Detect which cell encompasses the target text, then output its (x, y) center coordinate. 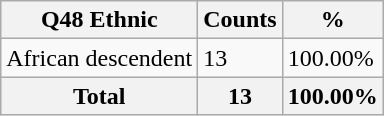
Q48 Ethnic (100, 20)
Total (100, 96)
% (332, 20)
Counts (240, 20)
African descendent (100, 58)
